Capture the cell that displays the provided text and extract its (x, y) central coordinate. 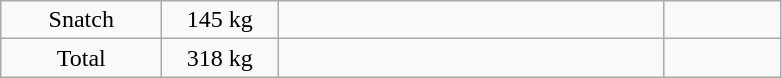
Snatch (82, 20)
Total (82, 58)
145 kg (220, 20)
318 kg (220, 58)
